Return [X, Y] of the center of cell containing provided text 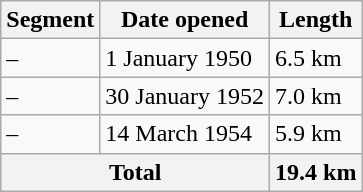
Segment [50, 20]
1 January 1950 [185, 58]
7.0 km [316, 96]
Date opened [185, 20]
30 January 1952 [185, 96]
5.9 km [316, 134]
Total [136, 172]
Length [316, 20]
14 March 1954 [185, 134]
6.5 km [316, 58]
19.4 km [316, 172]
